Provide the [X, Y] coordinate of the cell's center where the given text is located.  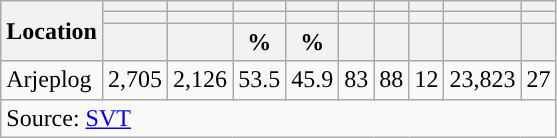
Source: SVT [278, 118]
23,823 [482, 80]
83 [356, 80]
12 [426, 80]
45.9 [312, 80]
27 [538, 80]
2,705 [134, 80]
Location [52, 31]
2,126 [200, 80]
88 [392, 80]
53.5 [260, 80]
Arjeplog [52, 80]
